Identify which cell holds the provided text, then report its [x, y] central coordinate. 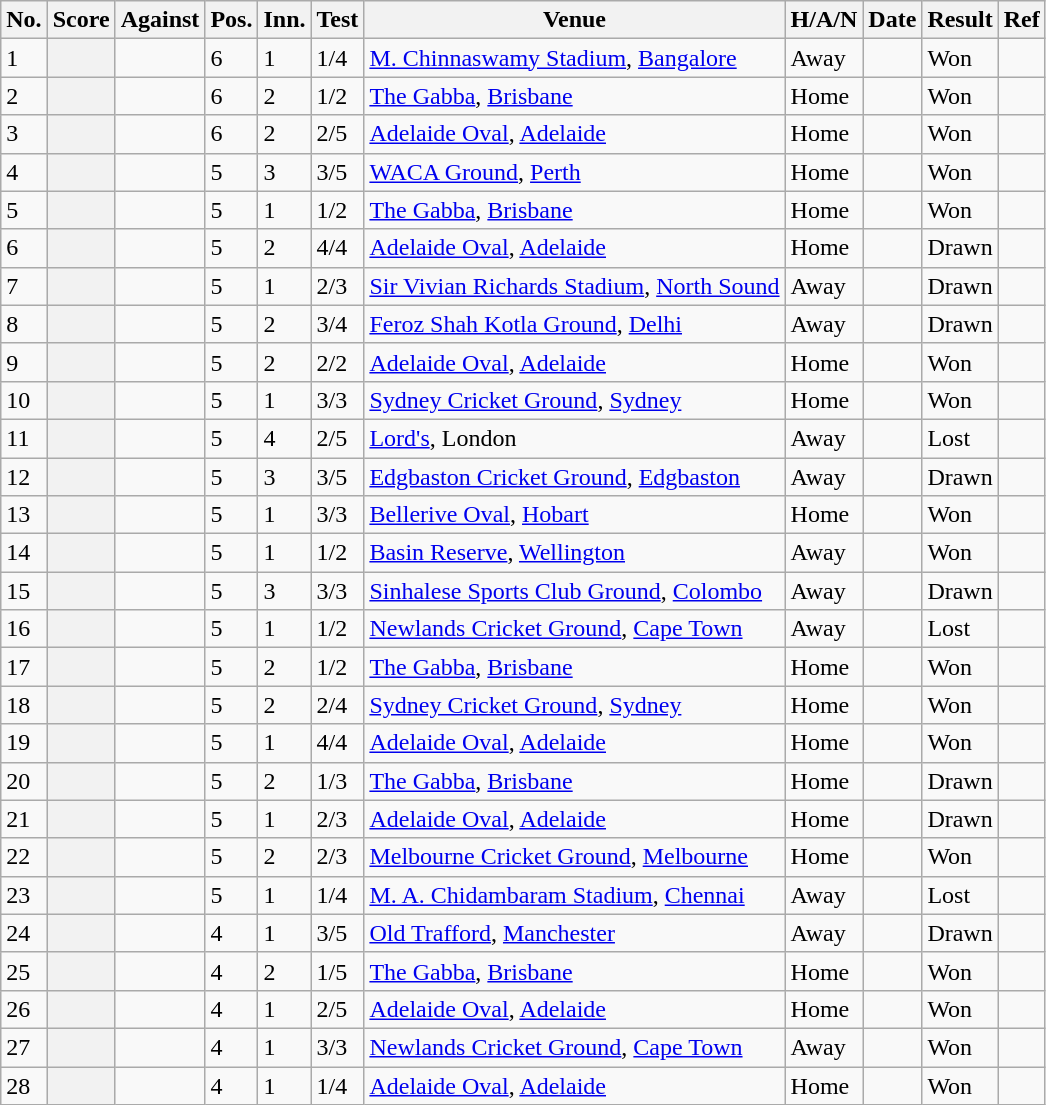
Lord's, London [574, 438]
17 [24, 667]
M. A. Chidambaram Stadium, Chennai [574, 895]
25 [24, 971]
27 [24, 1047]
23 [24, 895]
13 [24, 515]
Result [960, 20]
No. [24, 20]
M. Chinnaswamy Stadium, Bangalore [574, 58]
Bellerive Oval, Hobart [574, 515]
Feroz Shah Kotla Ground, Delhi [574, 324]
Ref [1022, 20]
Old Trafford, Manchester [574, 933]
3/4 [338, 324]
28 [24, 1085]
Sinhalese Sports Club Ground, Colombo [574, 591]
Venue [574, 20]
Date [892, 20]
8 [24, 324]
Inn. [284, 20]
Against [160, 20]
18 [24, 705]
19 [24, 743]
Melbourne Cricket Ground, Melbourne [574, 857]
12 [24, 477]
21 [24, 819]
20 [24, 781]
14 [24, 553]
WACA Ground, Perth [574, 172]
10 [24, 400]
24 [24, 933]
15 [24, 591]
7 [24, 286]
Sir Vivian Richards Stadium, North Sound [574, 286]
Test [338, 20]
9 [24, 362]
16 [24, 629]
2/2 [338, 362]
Edgbaston Cricket Ground, Edgbaston [574, 477]
26 [24, 1009]
Score [81, 20]
2/4 [338, 705]
Basin Reserve, Wellington [574, 553]
1/3 [338, 781]
Pos. [232, 20]
11 [24, 438]
22 [24, 857]
H/A/N [824, 20]
1/5 [338, 971]
